For the text-containing cell, return its midpoint in (x, y) coordinate format. 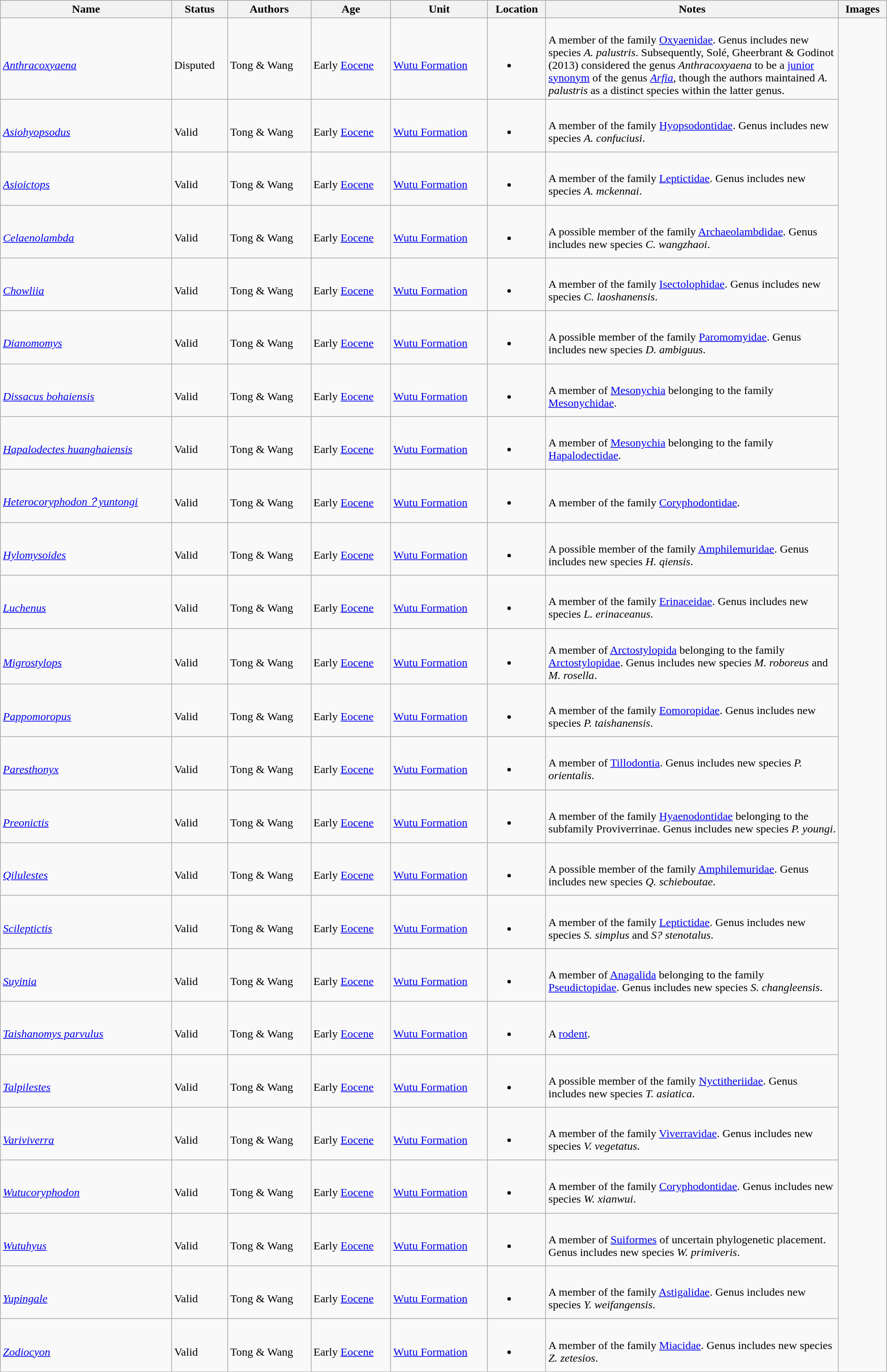
A member of the family Hyaenodontidae belonging to the subfamily Proviverrinae. Genus includes new species P. youngi. (692, 816)
Dissacus bohaiensis (86, 390)
Age (351, 9)
Status (199, 9)
Paresthonyx (86, 764)
A possible member of the family Paromomyidae. Genus includes new species D. ambiguus. (692, 337)
Name (86, 9)
A member of the family Eomoropidae. Genus includes new species P. taishanensis. (692, 710)
A member of the family Astigalidae. Genus includes new species Y. weifangensis. (692, 1292)
Luchenus (86, 602)
A possible member of the family Amphilemuridae. Genus includes new species Q. schieboutae. (692, 869)
Anthracoxyaena (86, 59)
A member of the family Miacidae. Genus includes new species Z. zetesios. (692, 1345)
Celaenolambda (86, 231)
Heterocoryphodon？yuntongi (86, 496)
Scileptictis (86, 922)
A member of the family Coryphodontidae. Genus includes new species W. xianwui. (692, 1187)
A member of Mesonychia belonging to the family Hapalodectidae. (692, 443)
A member of Tillodontia. Genus includes new species P. orientalis. (692, 764)
Talpilestes (86, 1081)
Pappomoropus (86, 710)
Yupingale (86, 1292)
Migrostylops (86, 656)
Authors (269, 9)
Hylomysoides (86, 548)
A member of Mesonychia belonging to the family Mesonychidae. (692, 390)
A member of the family Leptictidae. Genus includes new species S. simplus and S? stenotalus. (692, 922)
Images (863, 9)
A member of the family Leptictidae. Genus includes new species A. mckennai. (692, 179)
A member of the family Hyopsodontidae. Genus includes new species A. confuciusi. (692, 125)
Preonictis (86, 816)
A possible member of the family Amphilemuridae. Genus includes new species H. qiensis. (692, 548)
A possible member of the family Archaeolambdidae. Genus includes new species C. wangzhaoi. (692, 231)
A member of the family Isectolophidae. Genus includes new species C. laoshanensis. (692, 285)
Dianomomys (86, 337)
Qilulestes (86, 869)
Disputed (199, 59)
A member of Arctostylopida belonging to the family Arctostylopidae. Genus includes new species M. roboreus and M. rosella. (692, 656)
Taishanomys parvulus (86, 1028)
Hapalodectes huanghaiensis (86, 443)
Variviverra (86, 1133)
Asioictops (86, 179)
A member of the family Viverravidae. Genus includes new species V. vegetatus. (692, 1133)
Asiohyopsodus (86, 125)
A member of Anagalida belonging to the family Pseudictopidae. Genus includes new species S. changleensis. (692, 975)
Suyinia (86, 975)
A member of the family Erinaceidae. Genus includes new species L. erinaceanus. (692, 602)
Unit (439, 9)
Wutucoryphodon (86, 1187)
Chowliia (86, 285)
A member of the family Coryphodontidae. (692, 496)
Zodiocyon (86, 1345)
A possible member of the family Nyctitheriidae. Genus includes new species T. asiatica. (692, 1081)
A rodent. (692, 1028)
A member of Suiformes of uncertain phylogenetic placement. Genus includes new species W. primiveris. (692, 1239)
Wutuhyus (86, 1239)
Location (516, 9)
Notes (692, 9)
